Identify which cell holds the provided text, then report its (X, Y) central coordinate. 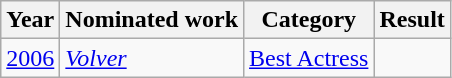
Volver (152, 58)
Nominated work (152, 20)
Result (412, 20)
Year (30, 20)
2006 (30, 58)
Category (309, 20)
Best Actress (309, 58)
